Return the [x, y] coordinate for the center point of the cell that contains the specified text.  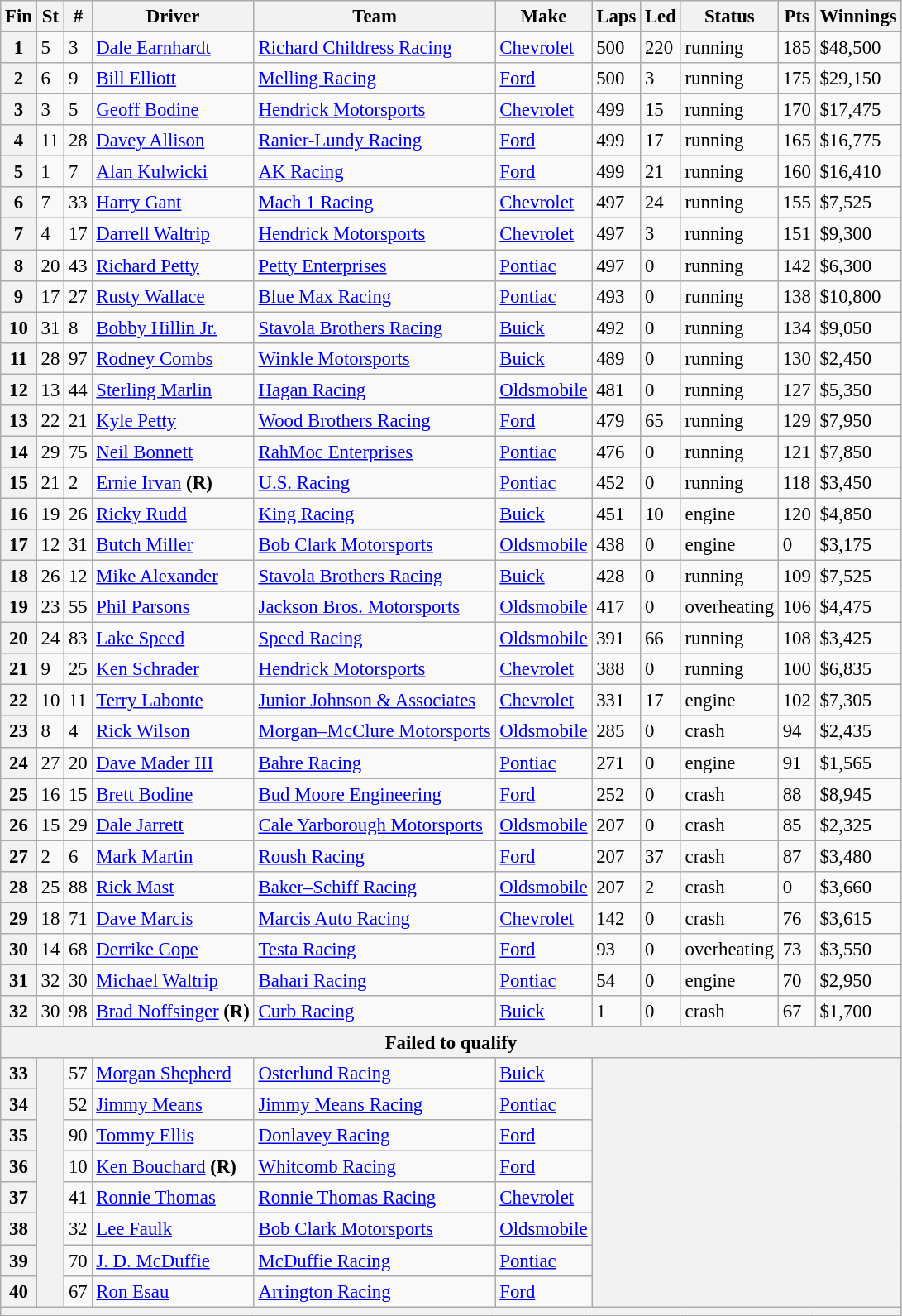
155 [797, 203]
Lee Faulk [173, 1229]
$2,435 [858, 732]
Brad Noffsinger (R) [173, 1012]
Driver [173, 17]
73 [797, 950]
52 [78, 1105]
J. D. McDuffie [173, 1261]
271 [617, 763]
$3,660 [858, 888]
$6,300 [858, 266]
Dale Earnhardt [173, 48]
$2,450 [858, 358]
170 [797, 110]
97 [78, 358]
165 [797, 141]
Lake Speed [173, 639]
$3,615 [858, 918]
Tommy Ellis [173, 1136]
$1,565 [858, 763]
120 [797, 514]
Morgan–McClure Motorsports [375, 732]
41 [78, 1199]
Laps [617, 17]
$16,775 [858, 141]
108 [797, 639]
417 [617, 607]
Dale Jarrett [173, 825]
Rick Mast [173, 888]
$7,850 [858, 452]
Bill Elliott [173, 79]
220 [661, 48]
Led [661, 17]
391 [617, 639]
Winkle Motorsports [375, 358]
451 [617, 514]
$29,150 [858, 79]
Richard Childress Racing [375, 48]
Speed Racing [375, 639]
$3,480 [858, 856]
$3,175 [858, 545]
Marcis Auto Racing [375, 918]
Mike Alexander [173, 577]
Failed to qualify [451, 1043]
130 [797, 358]
38 [19, 1229]
138 [797, 296]
Petty Enterprises [375, 266]
Testa Racing [375, 950]
Kyle Petty [173, 421]
452 [617, 483]
66 [661, 639]
AK Racing [375, 172]
44 [78, 390]
493 [617, 296]
57 [78, 1074]
Derrike Cope [173, 950]
134 [797, 328]
Harry Gant [173, 203]
175 [797, 79]
479 [617, 421]
$7,305 [858, 701]
Ken Bouchard (R) [173, 1167]
Bud Moore Engineering [375, 794]
Melling Racing [375, 79]
Alan Kulwicki [173, 172]
$7,950 [858, 421]
481 [617, 390]
$3,550 [858, 950]
Jimmy Means [173, 1105]
King Racing [375, 514]
121 [797, 452]
Terry Labonte [173, 701]
$9,050 [858, 328]
$4,475 [858, 607]
$2,325 [858, 825]
83 [78, 639]
Ronnie Thomas Racing [375, 1199]
Dave Mader III [173, 763]
# [78, 17]
$1,700 [858, 1012]
Osterlund Racing [375, 1074]
$48,500 [858, 48]
Ron Esau [173, 1291]
Dave Marcis [173, 918]
Whitcomb Racing [375, 1167]
87 [797, 856]
Darrell Waltrip [173, 234]
476 [617, 452]
Bahari Racing [375, 980]
Jimmy Means Racing [375, 1105]
Sterling Marlin [173, 390]
76 [797, 918]
Ken Schrader [173, 669]
Baker–Schiff Racing [375, 888]
Wood Brothers Racing [375, 421]
Donlavey Racing [375, 1136]
Richard Petty [173, 266]
Arrington Racing [375, 1291]
$16,410 [858, 172]
93 [617, 950]
Ranier-Lundy Racing [375, 141]
54 [617, 980]
Bobby Hillin Jr. [173, 328]
Ernie Irvan (R) [173, 483]
65 [661, 421]
39 [19, 1261]
388 [617, 669]
Mach 1 Racing [375, 203]
106 [797, 607]
127 [797, 390]
90 [78, 1136]
55 [78, 607]
151 [797, 234]
$5,350 [858, 390]
43 [78, 266]
$2,950 [858, 980]
$10,800 [858, 296]
Fin [19, 17]
Pts [797, 17]
Status [729, 17]
U.S. Racing [375, 483]
40 [19, 1291]
St [50, 17]
102 [797, 701]
$3,425 [858, 639]
Brett Bodine [173, 794]
Team [375, 17]
71 [78, 918]
Blue Max Racing [375, 296]
285 [617, 732]
Winnings [858, 17]
Cale Yarborough Motorsports [375, 825]
91 [797, 763]
Rick Wilson [173, 732]
428 [617, 577]
$8,945 [858, 794]
Phil Parsons [173, 607]
RahMoc Enterprises [375, 452]
Jackson Bros. Motorsports [375, 607]
85 [797, 825]
68 [78, 950]
100 [797, 669]
438 [617, 545]
McDuffie Racing [375, 1261]
Michael Waltrip [173, 980]
$3,450 [858, 483]
Rodney Combs [173, 358]
129 [797, 421]
Bahre Racing [375, 763]
Ricky Rudd [173, 514]
Mark Martin [173, 856]
Morgan Shepherd [173, 1074]
Curb Racing [375, 1012]
$17,475 [858, 110]
492 [617, 328]
Neil Bonnett [173, 452]
Junior Johnson & Associates [375, 701]
Make [544, 17]
$4,850 [858, 514]
98 [78, 1012]
94 [797, 732]
331 [617, 701]
Butch Miller [173, 545]
Geoff Bodine [173, 110]
Rusty Wallace [173, 296]
Ronnie Thomas [173, 1199]
252 [617, 794]
160 [797, 172]
Hagan Racing [375, 390]
$6,835 [858, 669]
Roush Racing [375, 856]
34 [19, 1105]
Davey Allison [173, 141]
118 [797, 483]
185 [797, 48]
489 [617, 358]
35 [19, 1136]
36 [19, 1167]
109 [797, 577]
75 [78, 452]
$9,300 [858, 234]
